Provide the [X, Y] coordinate of the cell's center where the given text is located.  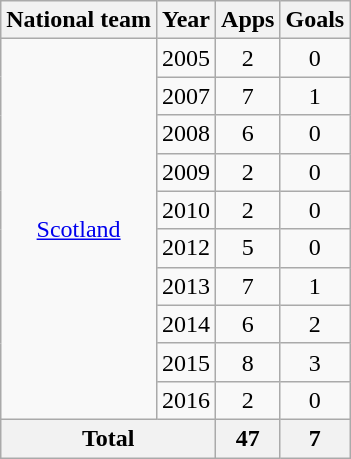
2008 [186, 134]
2007 [186, 96]
Apps [248, 20]
2009 [186, 172]
2015 [186, 362]
Year [186, 20]
2005 [186, 58]
2016 [186, 400]
8 [248, 362]
Scotland [79, 230]
2012 [186, 248]
2014 [186, 324]
Goals [315, 20]
National team [79, 20]
Total [108, 438]
2013 [186, 286]
2010 [186, 210]
47 [248, 438]
3 [315, 362]
5 [248, 248]
